Find where the given text appears and provide that cell's center as (X, Y) coordinate. 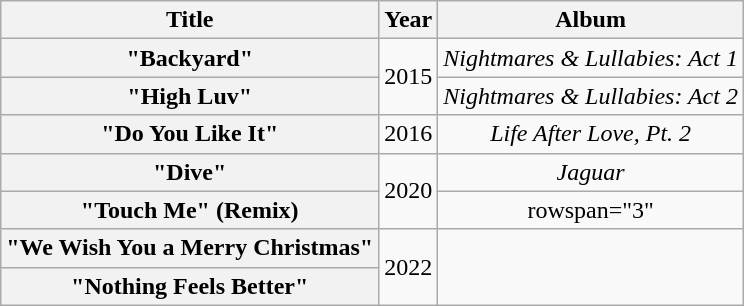
Year (408, 20)
"Touch Me" (Remix) (190, 210)
"We Wish You a Merry Christmas" (190, 248)
2022 (408, 267)
Nightmares & Lullabies: Act 2 (591, 96)
"High Luv" (190, 96)
"Do You Like It" (190, 134)
"Dive" (190, 172)
"Backyard" (190, 58)
Album (591, 20)
"Nothing Feels Better" (190, 286)
Title (190, 20)
rowspan="3" (591, 210)
2015 (408, 77)
2016 (408, 134)
2020 (408, 191)
Life After Love, Pt. 2 (591, 134)
Jaguar (591, 172)
Nightmares & Lullabies: Act 1 (591, 58)
